From the cell containing the given text, extract its center point as (x, y) coordinate. 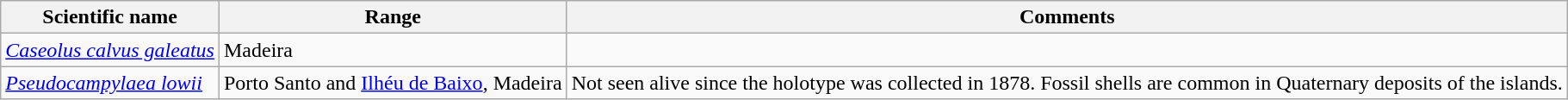
Comments (1067, 17)
Madeira (393, 50)
Porto Santo and Ilhéu de Baixo, Madeira (393, 83)
Pseudocampylaea lowii (110, 83)
Range (393, 17)
Scientific name (110, 17)
Caseolus calvus galeatus (110, 50)
Not seen alive since the holotype was collected in 1878. Fossil shells are common in Quaternary deposits of the islands. (1067, 83)
